Find where the given text appears and provide that cell's center as [X, Y] coordinate. 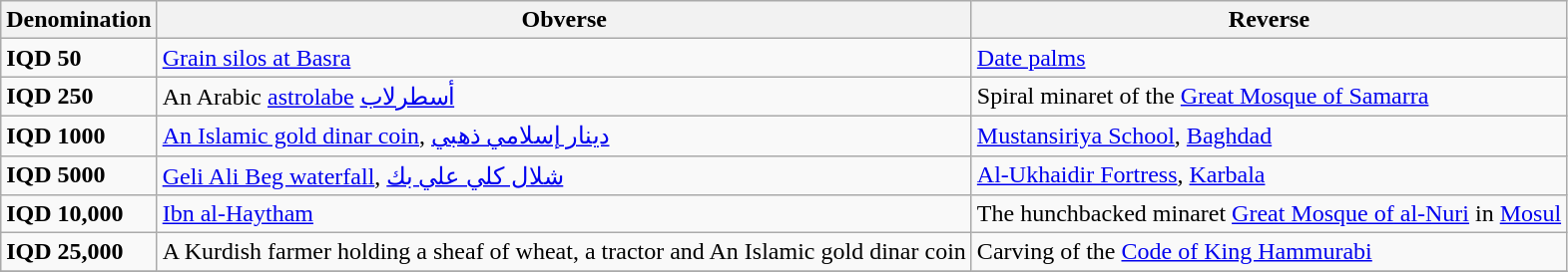
The hunchbacked minaret Great Mosque of al-Nuri in Mosul [1269, 214]
IQD 1000 [79, 136]
Grain silos at Basra [564, 58]
IQD 5000 [79, 175]
IQD 50 [79, 58]
Spiral minaret of the Great Mosque of Samarra [1269, 97]
Geli Ali Beg waterfall, شلال كلي علي بك [564, 175]
Reverse [1269, 20]
IQD 25,000 [79, 252]
Carving of the Code of King Hammurabi [1269, 252]
IQD 10,000 [79, 214]
Date palms [1269, 58]
IQD 250 [79, 97]
An Arabic astrolabe أسطرلاب [564, 97]
Ibn al-Haytham [564, 214]
Obverse [564, 20]
Mustansiriya School, Baghdad [1269, 136]
Denomination [79, 20]
A Kurdish farmer holding a sheaf of wheat, a tractor and An Islamic gold dinar coin [564, 252]
An Islamic gold dinar coin, دينار إسلامي ذهبي [564, 136]
Al-Ukhaidir Fortress, Karbala [1269, 175]
